Determine the [X, Y] coordinate at the center of the cell enclosing the given text.  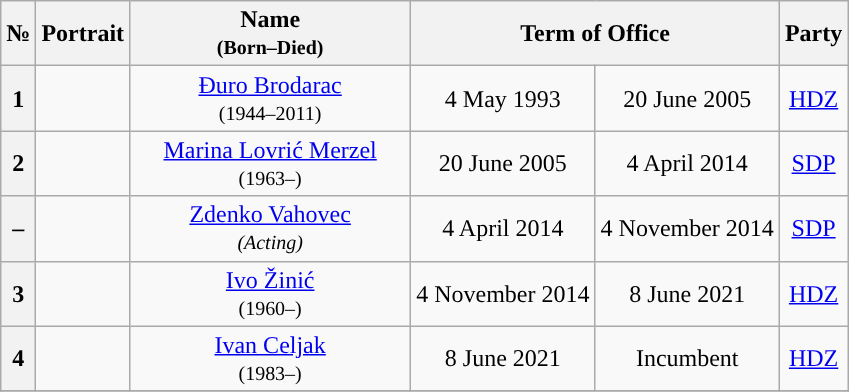
Zdenko Vahovec (Acting) [270, 228]
Name(Born–Died) [270, 34]
1 [18, 98]
Portrait [83, 34]
Incumbent [687, 358]
3 [18, 294]
Ivo Žinić(1960–) [270, 294]
4 May 1993 [503, 98]
Party [813, 34]
№ [18, 34]
Đuro Brodarac(1944–2011) [270, 98]
Term of Office [596, 34]
2 [18, 164]
– [18, 228]
4 [18, 358]
Marina Lovrić Merzel(1963–) [270, 164]
Ivan Celjak(1983–) [270, 358]
